From the cell containing the given text, extract its center point as [x, y] coordinate. 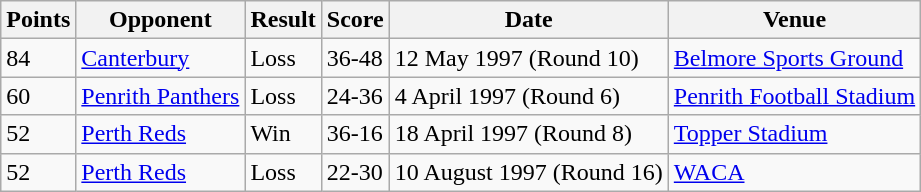
Opponent [160, 20]
Penrith Panthers [160, 96]
Canterbury [160, 58]
18 April 1997 (Round 8) [528, 134]
24-36 [355, 96]
Topper Stadium [794, 134]
36-16 [355, 134]
4 April 1997 (Round 6) [528, 96]
Penrith Football Stadium [794, 96]
Date [528, 20]
Win [283, 134]
Score [355, 20]
Points [38, 20]
Belmore Sports Ground [794, 58]
12 May 1997 (Round 10) [528, 58]
Venue [794, 20]
84 [38, 58]
Result [283, 20]
22-30 [355, 172]
WACA [794, 172]
36-48 [355, 58]
60 [38, 96]
10 August 1997 (Round 16) [528, 172]
